Locate the cell with the specified text and output its [X, Y] center coordinate. 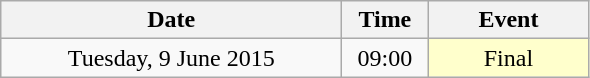
Final [508, 58]
Date [172, 20]
09:00 [385, 58]
Event [508, 20]
Tuesday, 9 June 2015 [172, 58]
Time [385, 20]
